Return the [X, Y] coordinate for the center point of the cell that contains the specified text.  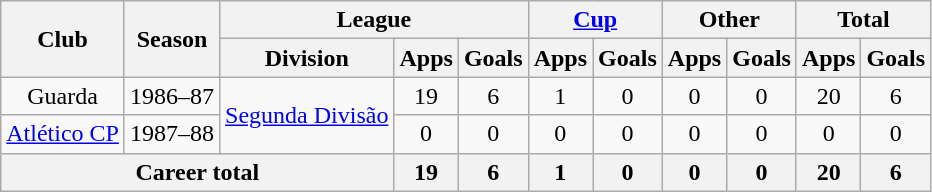
Segunda Divisão [307, 115]
Season [172, 39]
Atlético CP [63, 134]
Division [307, 58]
Total [863, 20]
Other [729, 20]
League [374, 20]
1987–88 [172, 134]
Career total [198, 172]
Guarda [63, 96]
Cup [595, 20]
1986–87 [172, 96]
Club [63, 39]
